Capture the cell that displays the provided text and extract its [x, y] central coordinate. 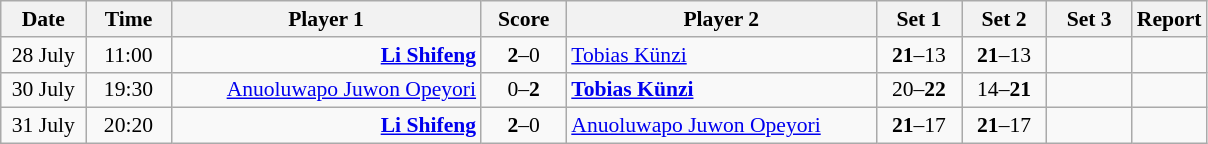
11:00 [128, 55]
Set 3 [1090, 19]
19:30 [128, 90]
Report [1170, 19]
14–21 [1004, 90]
Set 1 [918, 19]
Date [44, 19]
Set 2 [1004, 19]
31 July [44, 126]
Player 1 [326, 19]
Player 2 [721, 19]
20–22 [918, 90]
0–2 [524, 90]
Time [128, 19]
Score [524, 19]
20:20 [128, 126]
30 July [44, 90]
28 July [44, 55]
